Return [x, y] of the center of cell containing provided text 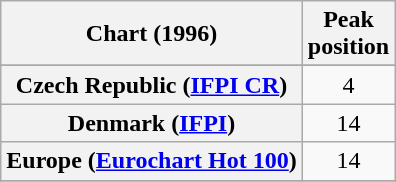
Europe (Eurochart Hot 100) [152, 161]
4 [348, 85]
Czech Republic (IFPI CR) [152, 85]
Denmark (IFPI) [152, 123]
Peakposition [348, 34]
Chart (1996) [152, 34]
